Scan for the cell matching the given text and deliver its [X, Y] coordinate at center. 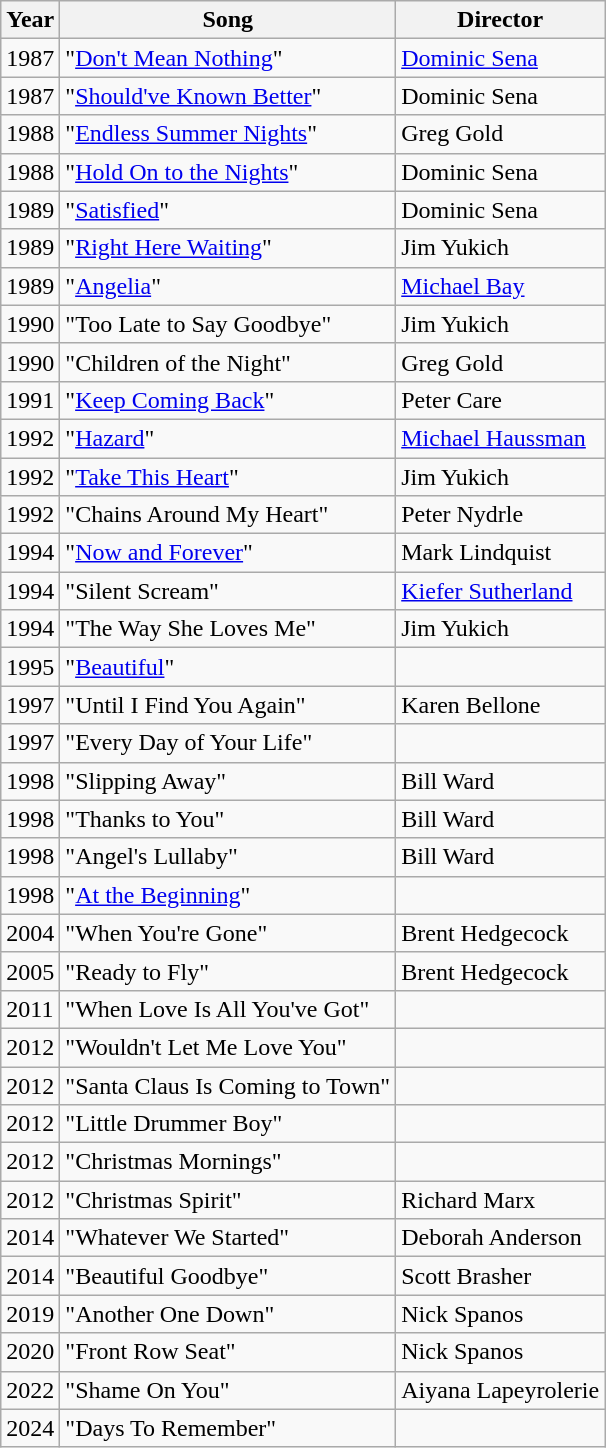
Richard Marx [500, 1200]
Mark Lindquist [500, 553]
"Now and Forever" [228, 553]
"Satisfied" [228, 210]
"Slipping Away" [228, 781]
"At the Beginning" [228, 895]
"Little Drummer Boy" [228, 1124]
Aiyana Lapeyrolerie [500, 1390]
"Silent Scream" [228, 591]
Director [500, 20]
"When You're Gone" [228, 933]
"Children of the Night" [228, 362]
Year [30, 20]
Scott Brasher [500, 1276]
2004 [30, 933]
"The Way She Loves Me" [228, 629]
Karen Bellone [500, 705]
"Days To Remember" [228, 1428]
"Christmas Spirit" [228, 1200]
"Chains Around My Heart" [228, 515]
"Take This Heart" [228, 477]
"Beautiful Goodbye" [228, 1276]
Peter Care [500, 400]
Michael Haussman [500, 438]
"Hold On to the Nights" [228, 172]
Song [228, 20]
"Beautiful" [228, 667]
"Wouldn't Let Me Love You" [228, 1047]
"Thanks to You" [228, 819]
1991 [30, 400]
"Angelia" [228, 286]
2019 [30, 1314]
Deborah Anderson [500, 1238]
"Front Row Seat" [228, 1352]
"Every Day of Your Life" [228, 743]
"Hazard" [228, 438]
"Keep Coming Back" [228, 400]
2005 [30, 971]
2022 [30, 1390]
"When Love Is All You've Got" [228, 1009]
2011 [30, 1009]
Peter Nydrle [500, 515]
"Until I Find You Again" [228, 705]
"Don't Mean Nothing" [228, 58]
"Angel's Lullaby" [228, 857]
2020 [30, 1352]
"Endless Summer Nights" [228, 134]
"Another One Down" [228, 1314]
"Christmas Mornings" [228, 1162]
"Ready to Fly" [228, 971]
"Should've Known Better" [228, 96]
"Whatever We Started" [228, 1238]
2024 [30, 1428]
"Too Late to Say Goodbye" [228, 324]
Kiefer Sutherland [500, 591]
1995 [30, 667]
"Shame On You" [228, 1390]
Michael Bay [500, 286]
"Santa Claus Is Coming to Town" [228, 1085]
"Right Here Waiting" [228, 248]
